Output the (x, y) coordinate of the center of the cell containing the given text.  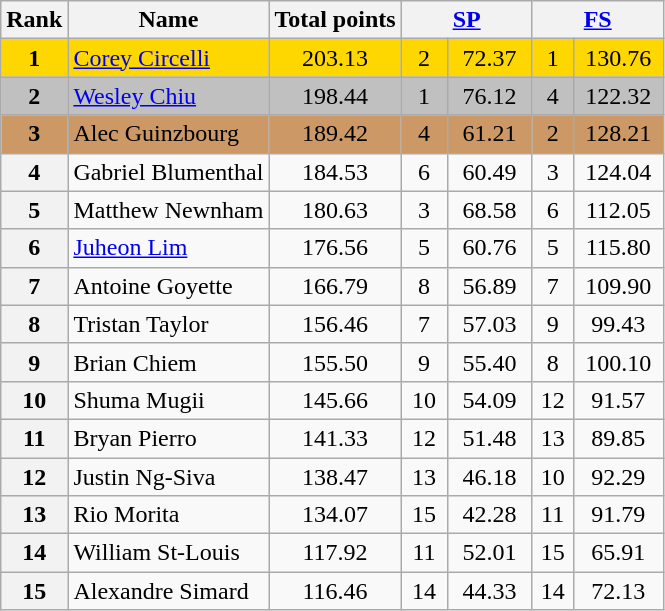
57.03 (490, 324)
Wesley Chiu (168, 96)
46.18 (490, 477)
Rio Morita (168, 515)
134.07 (335, 515)
51.48 (490, 438)
Antoine Goyette (168, 286)
Alec Guinzbourg (168, 134)
184.53 (335, 172)
Tristan Taylor (168, 324)
68.58 (490, 210)
145.66 (335, 400)
155.50 (335, 362)
Matthew Newnham (168, 210)
55.40 (490, 362)
Bryan Pierro (168, 438)
100.10 (618, 362)
124.04 (618, 172)
52.01 (490, 553)
42.28 (490, 515)
180.63 (335, 210)
72.37 (490, 58)
92.29 (618, 477)
54.09 (490, 400)
99.43 (618, 324)
189.42 (335, 134)
138.47 (335, 477)
166.79 (335, 286)
89.85 (618, 438)
60.76 (490, 248)
65.91 (618, 553)
117.92 (335, 553)
56.89 (490, 286)
FS (598, 20)
198.44 (335, 96)
44.33 (490, 591)
72.13 (618, 591)
128.21 (618, 134)
Rank (34, 20)
Brian Chiem (168, 362)
112.05 (618, 210)
Corey Circelli (168, 58)
156.46 (335, 324)
SP (466, 20)
116.46 (335, 591)
203.13 (335, 58)
Alexandre Simard (168, 591)
Justin Ng-Siva (168, 477)
Shuma Mugii (168, 400)
141.33 (335, 438)
61.21 (490, 134)
60.49 (490, 172)
122.32 (618, 96)
109.90 (618, 286)
William St-Louis (168, 553)
76.12 (490, 96)
Juheon Lim (168, 248)
Total points (335, 20)
115.80 (618, 248)
130.76 (618, 58)
91.57 (618, 400)
91.79 (618, 515)
176.56 (335, 248)
Gabriel Blumenthal (168, 172)
Name (168, 20)
